Find where the given text appears and provide that cell's center as (x, y) coordinate. 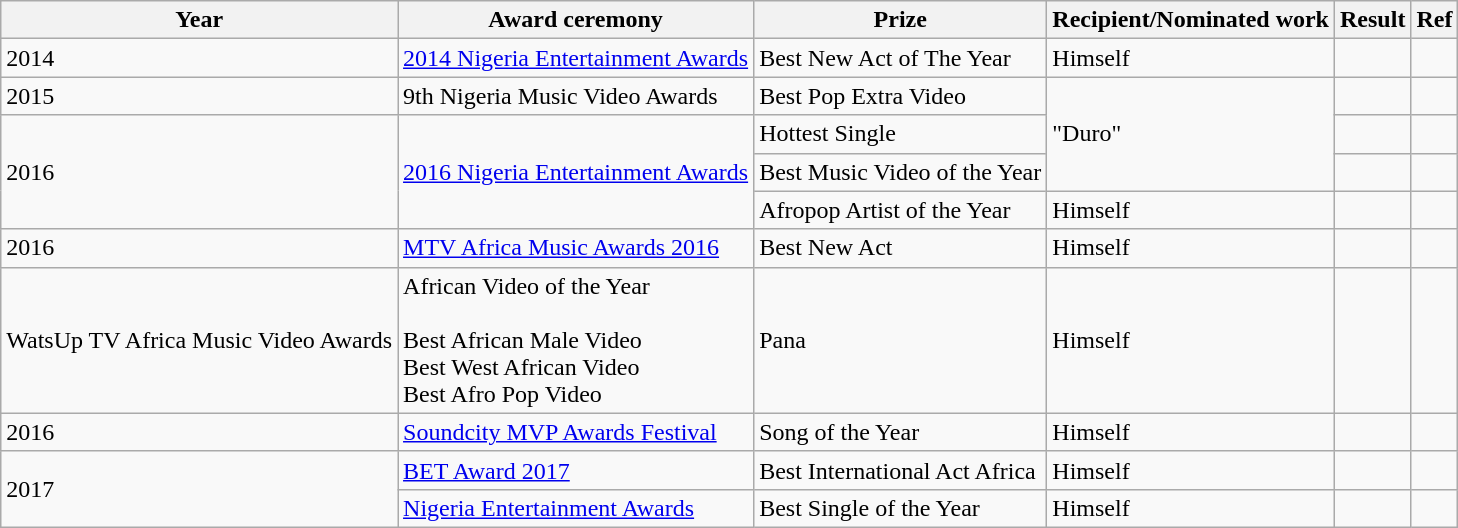
African Video of the YearBest African Male Video Best West African Video Best Afro Pop Video (576, 340)
Hottest Single (900, 134)
BET Award 2017 (576, 470)
Prize (900, 20)
9th Nigeria Music Video Awards (576, 96)
MTV Africa Music Awards 2016 (576, 248)
Best Single of the Year (900, 508)
WatsUp TV Africa Music Video Awards (200, 340)
Award ceremony (576, 20)
2014 (200, 58)
Soundcity MVP Awards Festival (576, 432)
Result (1373, 20)
Afropop Artist of the Year (900, 210)
2017 (200, 489)
Ref (1434, 20)
Best New Act of The Year (900, 58)
Best Pop Extra Video (900, 96)
Best Music Video of the Year (900, 172)
Song of the Year (900, 432)
2016 Nigeria Entertainment Awards (576, 172)
Nigeria Entertainment Awards (576, 508)
Year (200, 20)
2015 (200, 96)
Best International Act Africa (900, 470)
2014 Nigeria Entertainment Awards (576, 58)
Pana (900, 340)
Best New Act (900, 248)
"Duro" (1191, 134)
Recipient/Nominated work (1191, 20)
